Identify which cell holds the provided text, then report its (x, y) central coordinate. 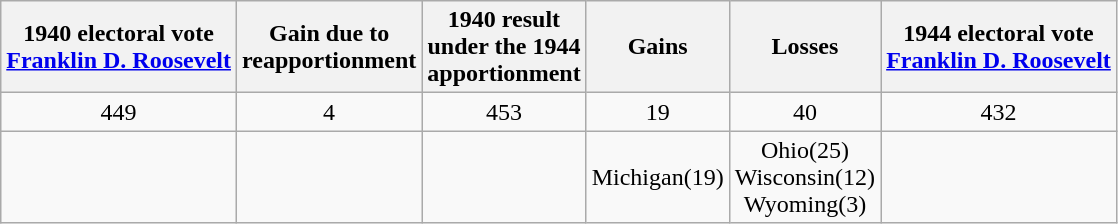
Gains (658, 47)
Michigan(19) (658, 177)
453 (504, 112)
432 (999, 112)
1944 electoral voteFranklin D. Roosevelt (999, 47)
Ohio(25)Wisconsin(12)Wyoming(3) (804, 177)
Losses (804, 47)
4 (328, 112)
449 (119, 112)
1940 resultunder the 1944apportionment (504, 47)
19 (658, 112)
1940 electoral voteFranklin D. Roosevelt (119, 47)
Gain due toreapportionment (328, 47)
40 (804, 112)
